Return [X, Y] of the center of cell containing provided text 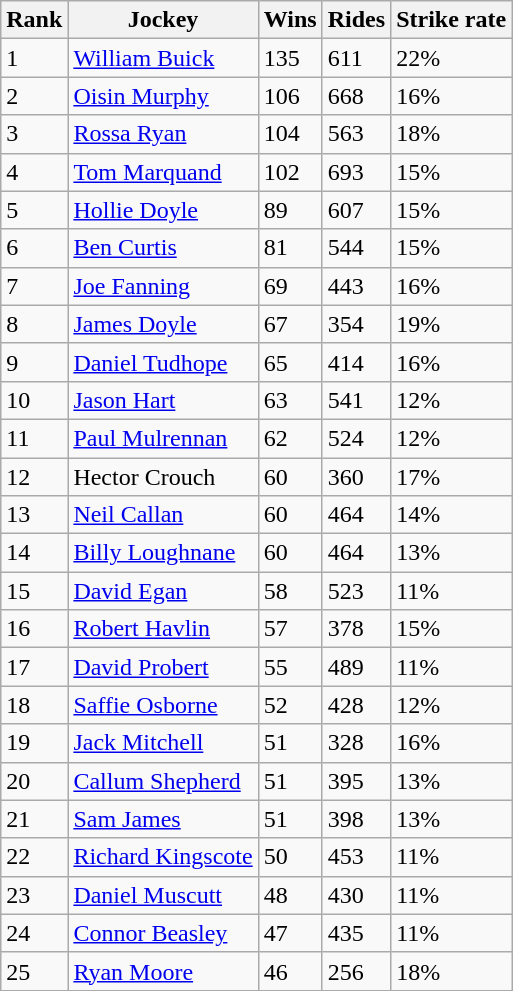
Jack Mitchell [163, 743]
398 [356, 819]
360 [356, 477]
Hector Crouch [163, 477]
Rank [34, 20]
47 [290, 933]
Ben Curtis [163, 248]
57 [290, 629]
52 [290, 705]
693 [356, 172]
6 [34, 248]
4 [34, 172]
523 [356, 591]
22 [34, 857]
453 [356, 857]
14 [34, 553]
18 [34, 705]
67 [290, 324]
William Buick [163, 58]
11 [34, 438]
7 [34, 286]
Richard Kingscote [163, 857]
Callum Shepherd [163, 781]
135 [290, 58]
354 [356, 324]
1 [34, 58]
17% [452, 477]
2 [34, 96]
9 [34, 362]
611 [356, 58]
430 [356, 895]
Oisin Murphy [163, 96]
524 [356, 438]
Daniel Muscutt [163, 895]
25 [34, 971]
Jason Hart [163, 400]
102 [290, 172]
22% [452, 58]
378 [356, 629]
106 [290, 96]
81 [290, 248]
13 [34, 515]
Hollie Doyle [163, 210]
23 [34, 895]
435 [356, 933]
55 [290, 667]
James Doyle [163, 324]
Sam James [163, 819]
8 [34, 324]
541 [356, 400]
Saffie Osborne [163, 705]
16 [34, 629]
20 [34, 781]
David Egan [163, 591]
443 [356, 286]
Jockey [163, 20]
69 [290, 286]
Rossa Ryan [163, 134]
668 [356, 96]
19% [452, 324]
15 [34, 591]
Wins [290, 20]
Robert Havlin [163, 629]
5 [34, 210]
Tom Marquand [163, 172]
Rides [356, 20]
21 [34, 819]
65 [290, 362]
Paul Mulrennan [163, 438]
489 [356, 667]
62 [290, 438]
Ryan Moore [163, 971]
Neil Callan [163, 515]
63 [290, 400]
24 [34, 933]
17 [34, 667]
12 [34, 477]
104 [290, 134]
David Probert [163, 667]
89 [290, 210]
10 [34, 400]
395 [356, 781]
46 [290, 971]
48 [290, 895]
Connor Beasley [163, 933]
Billy Loughnane [163, 553]
328 [356, 743]
Joe Fanning [163, 286]
563 [356, 134]
Strike rate [452, 20]
414 [356, 362]
256 [356, 971]
50 [290, 857]
3 [34, 134]
58 [290, 591]
19 [34, 743]
544 [356, 248]
428 [356, 705]
Daniel Tudhope [163, 362]
607 [356, 210]
14% [452, 515]
